For the text-containing cell, return its midpoint in (x, y) coordinate format. 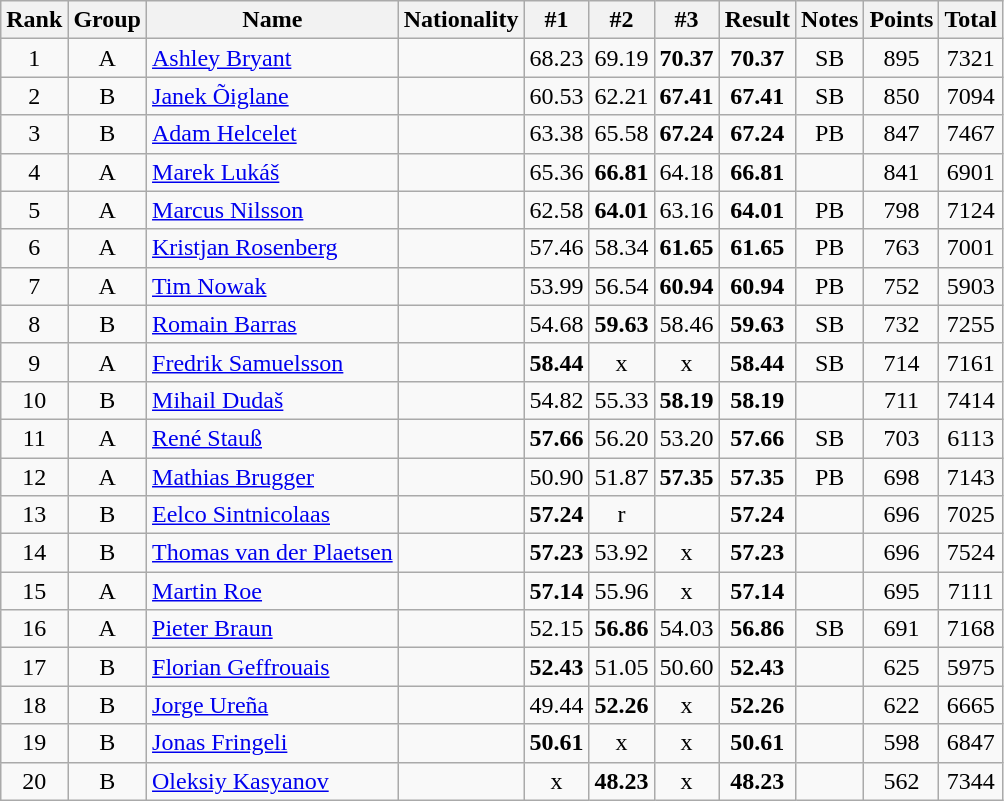
7168 (971, 629)
16 (34, 629)
763 (902, 248)
798 (902, 210)
Adam Helcelet (273, 134)
Tim Nowak (273, 286)
622 (902, 705)
850 (902, 96)
841 (902, 172)
55.96 (622, 591)
Florian Geffrouais (273, 667)
695 (902, 591)
#2 (622, 20)
691 (902, 629)
7467 (971, 134)
14 (34, 553)
62.21 (622, 96)
6 (34, 248)
6901 (971, 172)
58.34 (622, 248)
4 (34, 172)
9 (34, 362)
56.20 (622, 438)
#3 (686, 20)
Jorge Ureña (273, 705)
68.23 (556, 58)
714 (902, 362)
54.82 (556, 400)
2 (34, 96)
11 (34, 438)
13 (34, 515)
63.16 (686, 210)
698 (902, 477)
Marek Lukáš (273, 172)
6665 (971, 705)
Mathias Brugger (273, 477)
711 (902, 400)
7111 (971, 591)
53.20 (686, 438)
19 (34, 743)
65.36 (556, 172)
50.90 (556, 477)
6113 (971, 438)
Mihail Dudaš (273, 400)
Romain Barras (273, 324)
62.58 (556, 210)
7321 (971, 58)
Name (273, 20)
65.58 (622, 134)
53.99 (556, 286)
57.46 (556, 248)
Nationality (461, 20)
732 (902, 324)
895 (902, 58)
r (622, 515)
703 (902, 438)
51.87 (622, 477)
50.60 (686, 667)
Jonas Fringeli (273, 743)
5975 (971, 667)
8 (34, 324)
17 (34, 667)
5903 (971, 286)
Janek Õiglane (273, 96)
Fredrik Samuelsson (273, 362)
1 (34, 58)
Total (971, 20)
7414 (971, 400)
12 (34, 477)
15 (34, 591)
56.54 (622, 286)
54.68 (556, 324)
Rank (34, 20)
Result (757, 20)
Group (108, 20)
Thomas van der Plaetsen (273, 553)
52.15 (556, 629)
625 (902, 667)
63.38 (556, 134)
7161 (971, 362)
7094 (971, 96)
Kristjan Rosenberg (273, 248)
7524 (971, 553)
51.05 (622, 667)
598 (902, 743)
Points (902, 20)
Ashley Bryant (273, 58)
10 (34, 400)
7001 (971, 248)
#1 (556, 20)
Marcus Nilsson (273, 210)
752 (902, 286)
58.46 (686, 324)
7 (34, 286)
7124 (971, 210)
53.92 (622, 553)
3 (34, 134)
18 (34, 705)
7344 (971, 781)
Martin Roe (273, 591)
6847 (971, 743)
20 (34, 781)
7255 (971, 324)
69.19 (622, 58)
49.44 (556, 705)
Oleksiy Kasyanov (273, 781)
55.33 (622, 400)
René Stauß (273, 438)
562 (902, 781)
Eelco Sintnicolaas (273, 515)
54.03 (686, 629)
7143 (971, 477)
60.53 (556, 96)
Pieter Braun (273, 629)
64.18 (686, 172)
5 (34, 210)
847 (902, 134)
7025 (971, 515)
Notes (830, 20)
